Locate the cell with the specified text and output its (x, y) center coordinate. 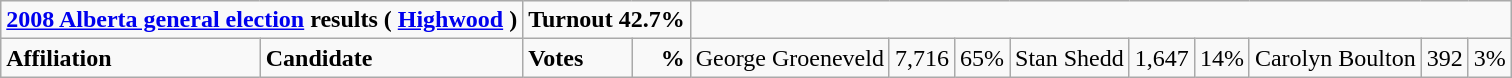
Turnout 42.7% (607, 20)
3% (1490, 58)
14% (1222, 58)
65% (982, 58)
1,647 (1162, 58)
Candidate (391, 58)
Votes (578, 58)
392 (1444, 58)
Carolyn Boulton (1335, 58)
7,716 (922, 58)
% (661, 58)
Affiliation (130, 58)
George Groeneveld (790, 58)
Stan Shedd (1070, 58)
2008 Alberta general election results ( Highwood ) (262, 20)
